Return the (X, Y) coordinate for the center point of the cell that contains the specified text.  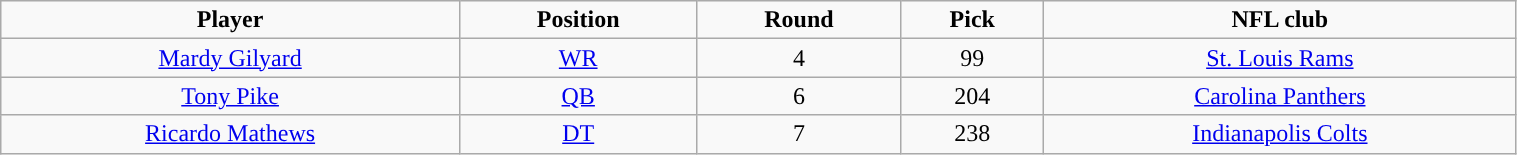
DT (578, 134)
Round (799, 20)
Tony Pike (230, 96)
Pick (972, 20)
WR (578, 58)
Indianapolis Colts (1280, 134)
238 (972, 134)
4 (799, 58)
Mardy Gilyard (230, 58)
St. Louis Rams (1280, 58)
QB (578, 96)
Carolina Panthers (1280, 96)
Ricardo Mathews (230, 134)
7 (799, 134)
99 (972, 58)
Player (230, 20)
6 (799, 96)
NFL club (1280, 20)
Position (578, 20)
204 (972, 96)
